Scan for the cell matching the given text and deliver its (X, Y) coordinate at center. 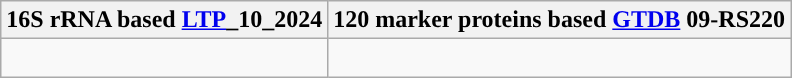
120 marker proteins based GTDB 09-RS220 (560, 20)
16S rRNA based LTP_10_2024 (164, 20)
